Output the [x, y] coordinate of the center of the cell containing the given text.  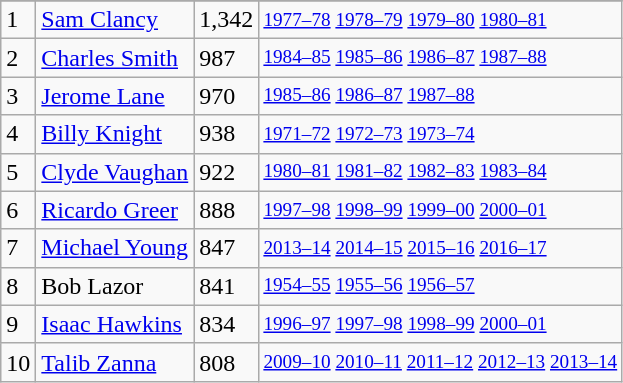
Talib Zanna [115, 362]
1971–72 1972–73 1973–74 [440, 134]
Jerome Lane [115, 96]
1996–97 1997–98 1998–99 2000–01 [440, 324]
2013–14 2014–15 2015–16 2016–17 [440, 248]
Sam Clancy [115, 20]
841 [226, 286]
Ricardo Greer [115, 210]
7 [18, 248]
10 [18, 362]
847 [226, 248]
808 [226, 362]
970 [226, 96]
Michael Young [115, 248]
888 [226, 210]
987 [226, 58]
922 [226, 172]
2 [18, 58]
2009–10 2010–11 2011–12 2012–13 2013–14 [440, 362]
Clyde Vaughan [115, 172]
1980–81 1981–82 1982–83 1983–84 [440, 172]
1984–85 1985–86 1986–87 1987–88 [440, 58]
9 [18, 324]
8 [18, 286]
834 [226, 324]
1 [18, 20]
Bob Lazor [115, 286]
6 [18, 210]
938 [226, 134]
3 [18, 96]
Isaac Hawkins [115, 324]
1,342 [226, 20]
Billy Knight [115, 134]
4 [18, 134]
1997–98 1998–99 1999–00 2000–01 [440, 210]
1985–86 1986–87 1987–88 [440, 96]
1977–78 1978–79 1979–80 1980–81 [440, 20]
1954–55 1955–56 1956–57 [440, 286]
5 [18, 172]
Charles Smith [115, 58]
